Output the [x, y] coordinate of the center of the cell containing the given text.  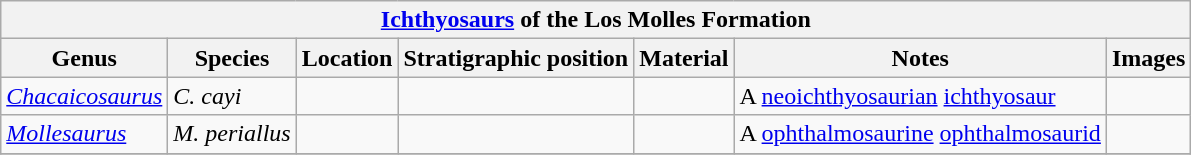
Images [1148, 58]
Location [347, 58]
M. periallus [232, 134]
A ophthalmosaurine ophthalmosaurid [920, 134]
C. cayi [232, 96]
Mollesaurus [84, 134]
Chacaicosaurus [84, 96]
Genus [84, 58]
Species [232, 58]
Material [684, 58]
A neoichthyosaurian ichthyosaur [920, 96]
Notes [920, 58]
Stratigraphic position [516, 58]
Ichthyosaurs of the Los Molles Formation [596, 20]
